Scan for the cell matching the given text and deliver its (X, Y) coordinate at center. 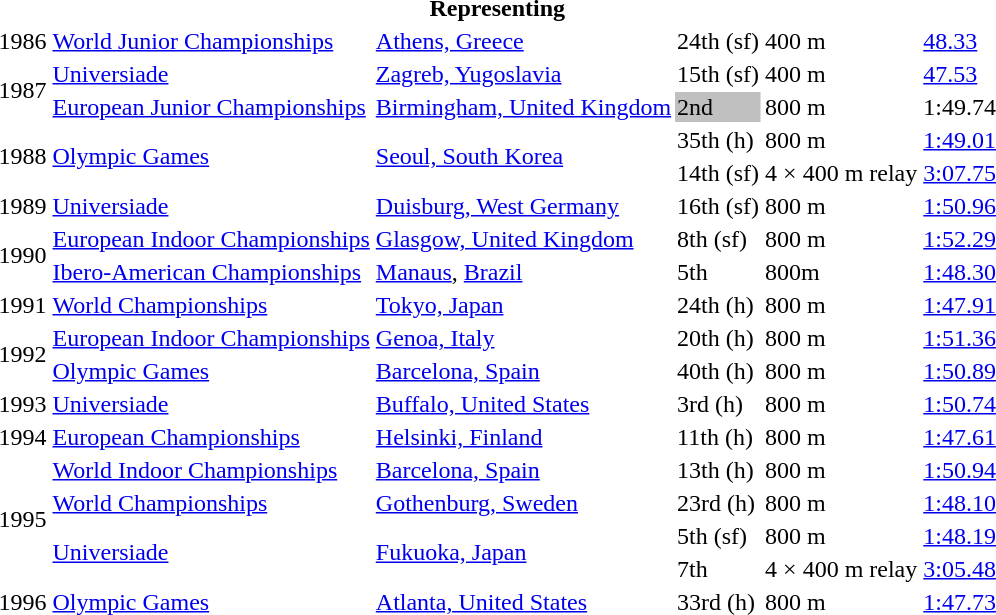
Genoa, Italy (523, 338)
European Championships (211, 437)
5th (718, 272)
7th (718, 569)
Tokyo, Japan (523, 305)
8th (sf) (718, 239)
3rd (h) (718, 404)
5th (sf) (718, 536)
20th (h) (718, 338)
World Junior Championships (211, 41)
Birmingham, United Kingdom (523, 107)
Glasgow, United Kingdom (523, 239)
Buffalo, United States (523, 404)
11th (h) (718, 437)
800m (842, 272)
2nd (718, 107)
Manaus, Brazil (523, 272)
Zagreb, Yugoslavia (523, 74)
40th (h) (718, 371)
16th (sf) (718, 206)
Helsinki, Finland (523, 437)
23rd (h) (718, 503)
13th (h) (718, 470)
Duisburg, West Germany (523, 206)
Athens, Greece (523, 41)
Gothenburg, Sweden (523, 503)
Ibero-American Championships (211, 272)
15th (sf) (718, 74)
Seoul, South Korea (523, 156)
Fukuoka, Japan (523, 552)
24th (h) (718, 305)
35th (h) (718, 140)
14th (sf) (718, 173)
World Indoor Championships (211, 470)
24th (sf) (718, 41)
European Junior Championships (211, 107)
